Locate the cell with the specified text and output its (X, Y) center coordinate. 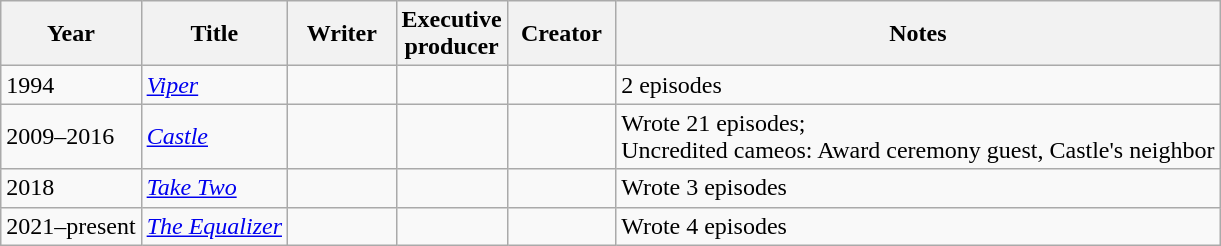
2021–present (71, 226)
Writer (342, 34)
Wrote 21 episodes;Uncredited cameos: Award ceremony guest, Castle's neighbor (918, 136)
Year (71, 34)
Take Two (214, 188)
The Equalizer (214, 226)
Title (214, 34)
Creator (562, 34)
Wrote 3 episodes (918, 188)
Executiveproducer (452, 34)
2 episodes (918, 85)
2018 (71, 188)
1994 (71, 85)
Viper (214, 85)
Castle (214, 136)
Wrote 4 episodes (918, 226)
2009–2016 (71, 136)
Notes (918, 34)
